Output the [x, y] coordinate of the center of the cell containing the given text.  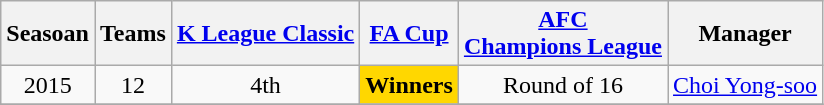
12 [132, 85]
FA Cup [410, 34]
Choi Yong-soo [746, 85]
AFCChampions League [562, 34]
Seasoan [48, 34]
2015 [48, 85]
Manager [746, 34]
Winners [410, 85]
Round of 16 [562, 85]
K League Classic [265, 34]
Teams [132, 34]
4th [265, 85]
